Return [x, y] of the center of cell containing provided text 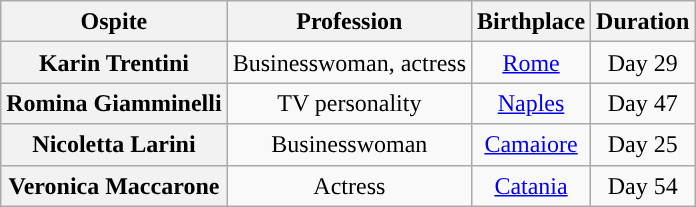
Duration [643, 22]
Day 54 [643, 186]
Birthplace [532, 22]
Karin Trentini [114, 62]
Veronica Maccarone [114, 186]
Actress [349, 186]
Nicoletta Larini [114, 144]
Ospite [114, 22]
Naples [532, 104]
Day 25 [643, 144]
TV personality [349, 104]
Day 29 [643, 62]
Businesswoman, actress [349, 62]
Businesswoman [349, 144]
Profession [349, 22]
Catania [532, 186]
Romina Giamminelli [114, 104]
Rome [532, 62]
Camaiore [532, 144]
Day 47 [643, 104]
